Determine the (X, Y) coordinate at the center of the cell enclosing the given text.  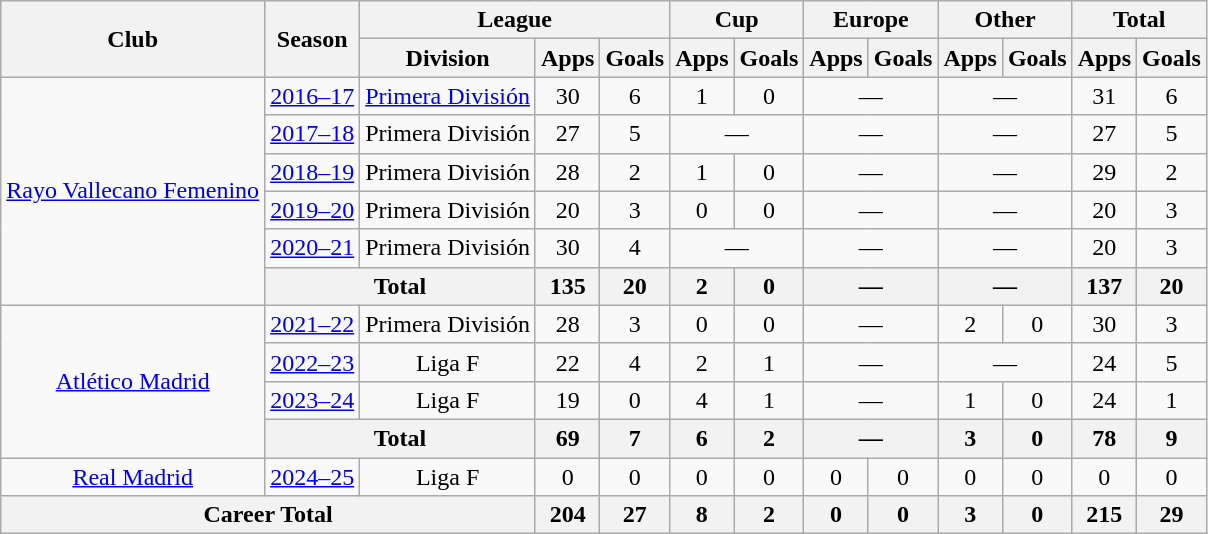
2023–24 (312, 400)
Rayo Vallecano Femenino (133, 191)
2016–17 (312, 96)
League (515, 20)
204 (567, 515)
69 (567, 438)
2022–23 (312, 362)
2019–20 (312, 210)
215 (1104, 515)
2017–18 (312, 134)
135 (567, 286)
Europe (871, 20)
Atlético Madrid (133, 381)
Real Madrid (133, 477)
Season (312, 39)
2021–22 (312, 324)
2018–19 (312, 172)
Division (448, 58)
Other (1005, 20)
8 (702, 515)
22 (567, 362)
31 (1104, 96)
7 (635, 438)
2024–25 (312, 477)
Cup (737, 20)
Career Total (268, 515)
19 (567, 400)
9 (1172, 438)
78 (1104, 438)
2020–21 (312, 248)
137 (1104, 286)
Club (133, 39)
